Provide the (X, Y) coordinate of the cell's center where the given text is located.  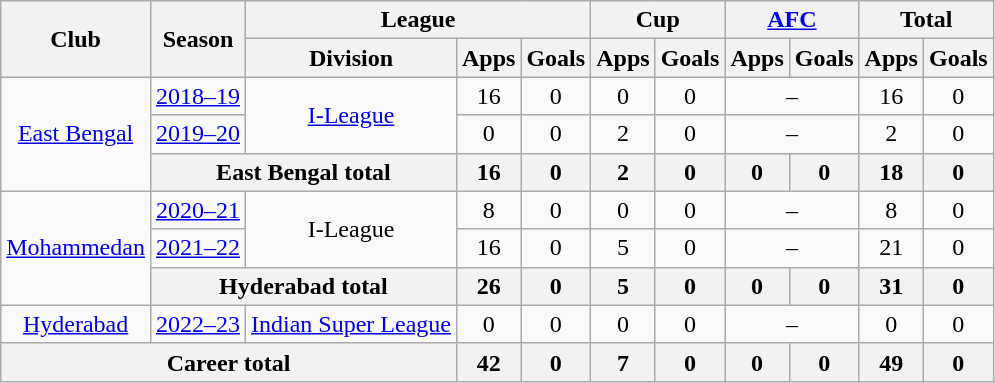
2019–20 (198, 134)
Indian Super League (352, 324)
21 (891, 248)
Total (926, 20)
Club (76, 39)
Career total (229, 362)
2022–23 (198, 324)
26 (488, 286)
31 (891, 286)
Hyderabad (76, 324)
Mohammedan (76, 248)
7 (623, 362)
League (418, 20)
2021–22 (198, 248)
Hyderabad total (303, 286)
Cup (658, 20)
2020–21 (198, 210)
East Bengal (76, 134)
AFC (792, 20)
2018–19 (198, 96)
East Bengal total (303, 172)
49 (891, 362)
42 (488, 362)
Season (198, 39)
Division (352, 58)
18 (891, 172)
